Detect which cell encompasses the target text, then output its [x, y] center coordinate. 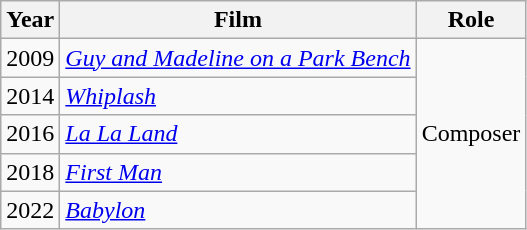
First Man [238, 172]
2014 [30, 96]
Guy and Madeline on a Park Bench [238, 58]
2022 [30, 210]
Film [238, 20]
Babylon [238, 210]
Role [471, 20]
2018 [30, 172]
Year [30, 20]
La La Land [238, 134]
Whiplash [238, 96]
2009 [30, 58]
Composer [471, 134]
2016 [30, 134]
